Search for the cell housing the specified text and yield its [x, y] center coordinate. 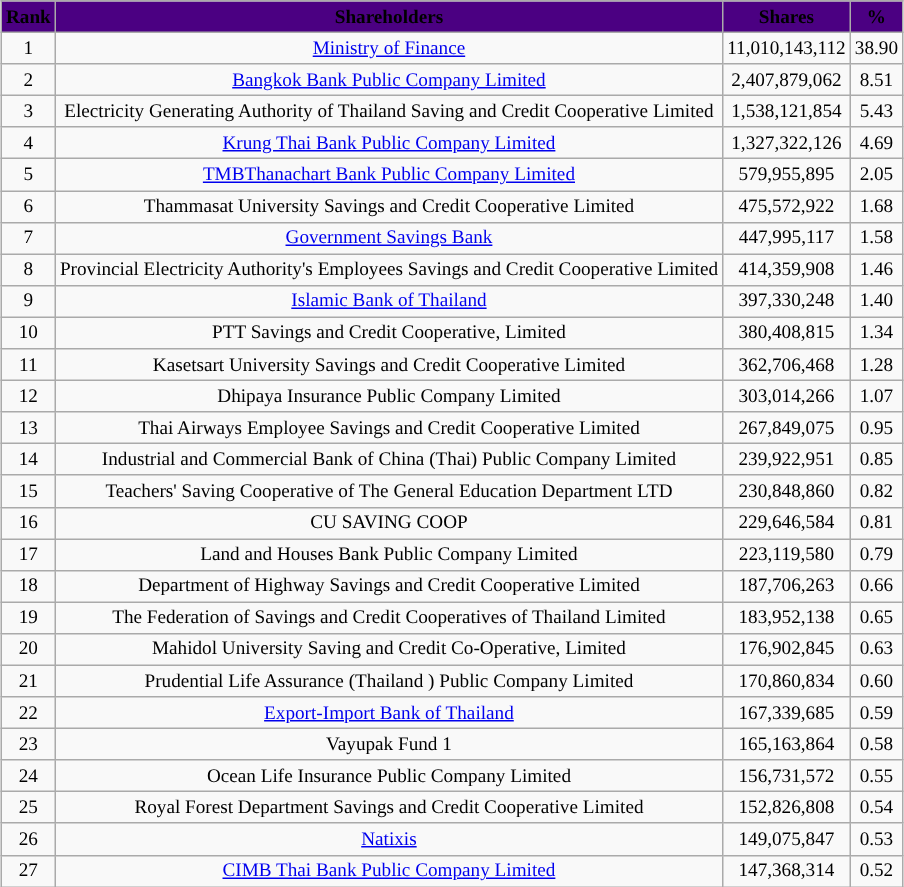
475,572,922 [787, 207]
0.79 [876, 555]
239,922,951 [787, 460]
Royal Forest Department Savings and Credit Cooperative Limited [388, 808]
4.69 [876, 143]
11,010,143,112 [787, 48]
1.40 [876, 302]
1.68 [876, 207]
1.34 [876, 333]
1 [28, 48]
Land and Houses Bank Public Company Limited [388, 555]
0.55 [876, 776]
1,327,322,126 [787, 143]
2 [28, 80]
230,848,860 [787, 491]
156,731,572 [787, 776]
21 [28, 681]
26 [28, 839]
Thai Airways Employee Savings and Credit Cooperative Limited [388, 428]
Mahidol University Saving and Credit Co-Operative, Limited [388, 650]
27 [28, 871]
% [876, 17]
Industrial and Commercial Bank of China (Thai) Public Company Limited [388, 460]
Vayupak Fund 1 [388, 744]
165,163,864 [787, 744]
Prudential Life Assurance (Thailand ) Public Company Limited [388, 681]
0.66 [876, 586]
229,646,584 [787, 523]
Natixis [388, 839]
170,860,834 [787, 681]
Islamic Bank of Thailand [388, 302]
Government Savings Bank [388, 238]
1,538,121,854 [787, 112]
5.43 [876, 112]
447,995,117 [787, 238]
0.54 [876, 808]
380,408,815 [787, 333]
Department of Highway Savings and Credit Cooperative Limited [388, 586]
Export-Import Bank of Thailand [388, 713]
12 [28, 396]
0.59 [876, 713]
20 [28, 650]
19 [28, 618]
147,368,314 [787, 871]
167,339,685 [787, 713]
Dhipaya Insurance Public Company Limited [388, 396]
414,359,908 [787, 270]
1.07 [876, 396]
Shareholders [388, 17]
23 [28, 744]
Thammasat University Savings and Credit Cooperative Limited [388, 207]
Teachers' Saving Cooperative of The General Education Department LTD [388, 491]
0.52 [876, 871]
1.46 [876, 270]
14 [28, 460]
CU SAVING COOP [388, 523]
13 [28, 428]
0.95 [876, 428]
Electricity Generating Authority of Thailand Saving and Credit Cooperative Limited [388, 112]
0.63 [876, 650]
15 [28, 491]
176,902,845 [787, 650]
22 [28, 713]
0.65 [876, 618]
17 [28, 555]
0.53 [876, 839]
183,952,138 [787, 618]
18 [28, 586]
PTT Savings and Credit Cooperative, Limited [388, 333]
10 [28, 333]
25 [28, 808]
TMBThanachart Bank Public Company Limited [388, 175]
4 [28, 143]
Provincial Electricity Authority's Employees Savings and Credit Cooperative Limited [388, 270]
3 [28, 112]
0.58 [876, 744]
0.60 [876, 681]
6 [28, 207]
1.58 [876, 238]
11 [28, 365]
5 [28, 175]
The Federation of Savings and Credit Cooperatives of Thailand Limited [388, 618]
Bangkok Bank Public Company Limited [388, 80]
0.81 [876, 523]
267,849,075 [787, 428]
2,407,879,062 [787, 80]
Krung Thai Bank Public Company Limited [388, 143]
187,706,263 [787, 586]
CIMB Thai Bank Public Company Limited [388, 871]
2.05 [876, 175]
362,706,468 [787, 365]
9 [28, 302]
Ocean Life Insurance Public Company Limited [388, 776]
1.28 [876, 365]
38.90 [876, 48]
0.82 [876, 491]
Rank [28, 17]
0.85 [876, 460]
223,119,580 [787, 555]
Ministry of Finance [388, 48]
Kasetsart University Savings and Credit Cooperative Limited [388, 365]
8.51 [876, 80]
303,014,266 [787, 396]
149,075,847 [787, 839]
7 [28, 238]
8 [28, 270]
397,330,248 [787, 302]
152,826,808 [787, 808]
Shares [787, 17]
24 [28, 776]
579,955,895 [787, 175]
16 [28, 523]
